Search for the cell housing the specified text and yield its (x, y) center coordinate. 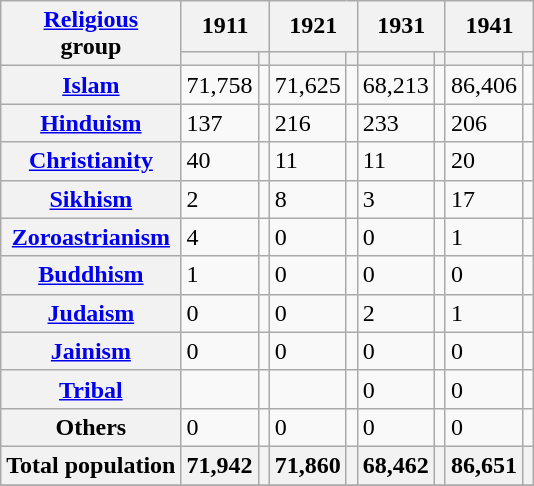
17 (484, 199)
Jainism (91, 351)
Hinduism (91, 123)
86,651 (484, 465)
71,942 (220, 465)
Christianity (91, 161)
206 (484, 123)
233 (396, 123)
68,213 (396, 85)
3 (396, 199)
Others (91, 427)
Sikhism (91, 199)
Tribal (91, 389)
Religiousgroup (91, 34)
4 (220, 237)
71,758 (220, 85)
216 (308, 123)
1931 (401, 26)
1941 (489, 26)
8 (308, 199)
Judaism (91, 313)
Total population (91, 465)
Islam (91, 85)
86,406 (484, 85)
Zoroastrianism (91, 237)
1911 (225, 26)
20 (484, 161)
71,860 (308, 465)
71,625 (308, 85)
1921 (313, 26)
68,462 (396, 465)
137 (220, 123)
Buddhism (91, 275)
40 (220, 161)
